Capture the cell that displays the provided text and extract its (X, Y) central coordinate. 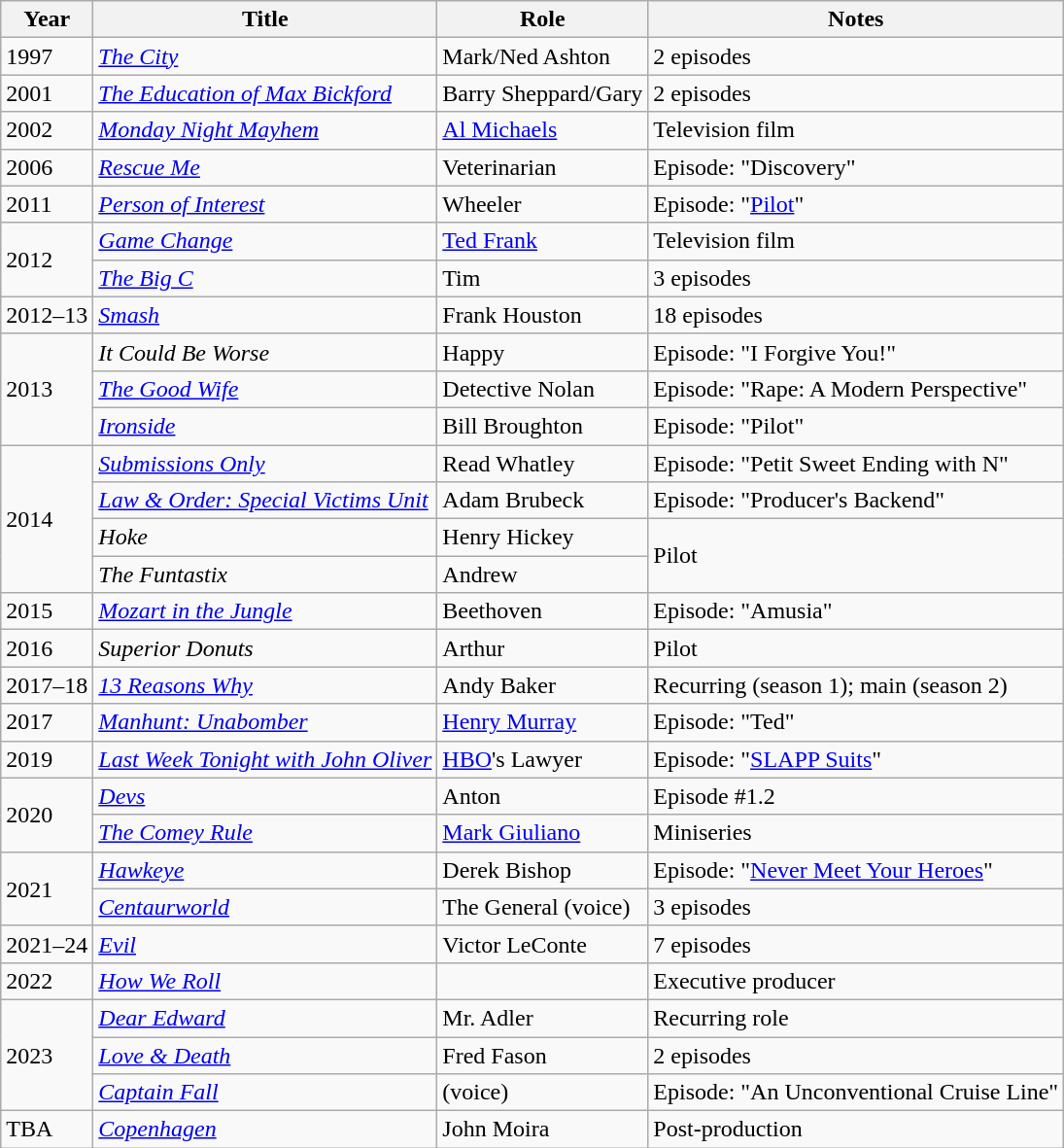
HBO's Lawyer (542, 759)
2017–18 (47, 685)
Miniseries (856, 833)
Derek Bishop (542, 870)
Henry Hickey (542, 538)
2021 (47, 888)
Arthur (542, 648)
Ironside (265, 426)
2021–24 (47, 944)
Tim (542, 278)
Game Change (265, 241)
Title (265, 19)
Evil (265, 944)
13 Reasons Why (265, 685)
Wheeler (542, 204)
2023 (47, 1055)
TBA (47, 1130)
(voice) (542, 1093)
Episode: "SLAPP Suits" (856, 759)
2006 (47, 167)
The General (voice) (542, 907)
2012–13 (47, 315)
The Good Wife (265, 389)
Fred Fason (542, 1055)
18 episodes (856, 315)
Episode #1.2 (856, 796)
Episode: "Rape: A Modern Perspective" (856, 389)
Smash (265, 315)
Manhunt: Unabomber (265, 722)
Episode: "Amusia" (856, 611)
Episode: "Ted" (856, 722)
2015 (47, 611)
Victor LeConte (542, 944)
Bill Broughton (542, 426)
Person of Interest (265, 204)
How We Roll (265, 981)
Episode: "An Unconventional Cruise Line" (856, 1093)
7 episodes (856, 944)
Veterinarian (542, 167)
Hoke (265, 538)
Copenhagen (265, 1130)
Beethoven (542, 611)
The Funtastix (265, 574)
Henry Murray (542, 722)
The Comey Rule (265, 833)
John Moira (542, 1130)
Notes (856, 19)
Anton (542, 796)
Recurring role (856, 1018)
Year (47, 19)
Devs (265, 796)
Rescue Me (265, 167)
Happy (542, 352)
1997 (47, 56)
Mark Giuliano (542, 833)
Mr. Adler (542, 1018)
Executive producer (856, 981)
Episode: "Producer's Backend" (856, 501)
Andy Baker (542, 685)
Last Week Tonight with John Oliver (265, 759)
The Education of Max Bickford (265, 93)
Centaurworld (265, 907)
Al Michaels (542, 130)
The City (265, 56)
Dear Edward (265, 1018)
Superior Donuts (265, 648)
Ted Frank (542, 241)
Love & Death (265, 1055)
Role (542, 19)
Episode: "Never Meet Your Heroes" (856, 870)
Episode: "Discovery" (856, 167)
The Big C (265, 278)
Read Whatley (542, 464)
2002 (47, 130)
Captain Fall (265, 1093)
Law & Order: Special Victims Unit (265, 501)
2012 (47, 260)
2017 (47, 722)
2020 (47, 815)
Episode: "Petit Sweet Ending with N" (856, 464)
2014 (47, 519)
Adam Brubeck (542, 501)
2022 (47, 981)
Detective Nolan (542, 389)
2016 (47, 648)
2013 (47, 389)
Submissions Only (265, 464)
Episode: "I Forgive You!" (856, 352)
2019 (47, 759)
Post-production (856, 1130)
2001 (47, 93)
Frank Houston (542, 315)
Hawkeye (265, 870)
Mark/Ned Ashton (542, 56)
Monday Night Mayhem (265, 130)
It Could Be Worse (265, 352)
2011 (47, 204)
Barry Sheppard/Gary (542, 93)
Mozart in the Jungle (265, 611)
Andrew (542, 574)
Recurring (season 1); main (season 2) (856, 685)
